Return the [x, y] coordinate for the center point of the cell that contains the specified text.  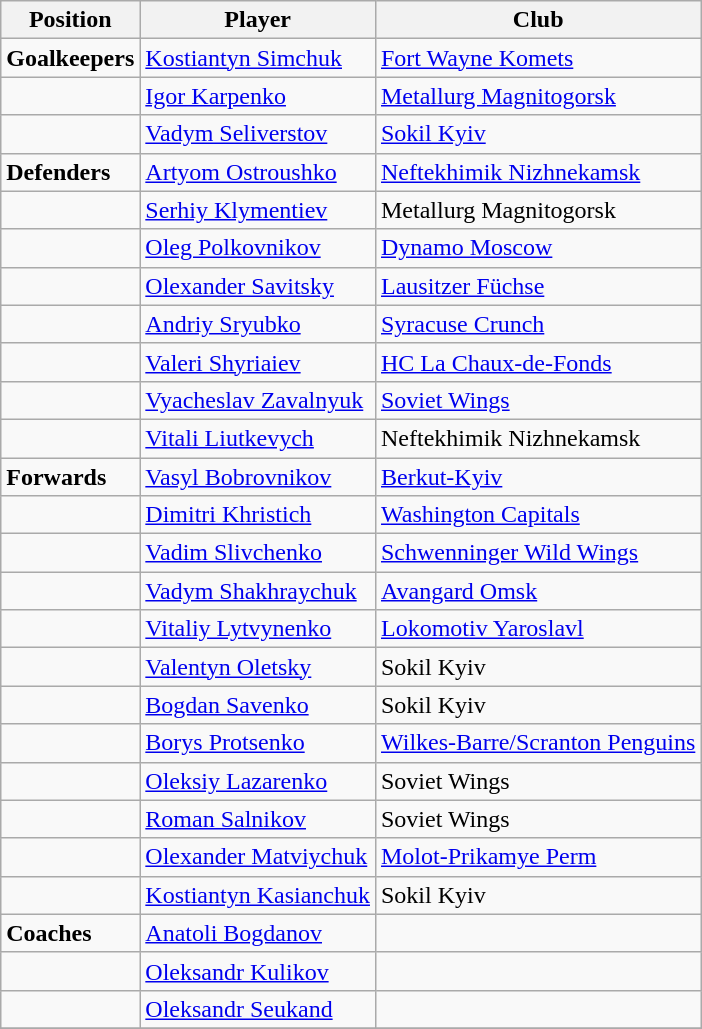
Lausitzer Füchse [538, 286]
Roman Salnikov [258, 819]
Vadym Seliverstov [258, 134]
Olexander Savitsky [258, 286]
Bogdan Savenko [258, 705]
Dynamo Moscow [538, 248]
Goalkeepers [70, 58]
Kostiantyn Kasianchuk [258, 895]
Vitaliy Lytvynenko [258, 629]
Oleksandr Kulikov [258, 971]
Vadym Shakhraychuk [258, 591]
Dimitri Khristich [258, 515]
Oleg Polkovnikov [258, 248]
Valentyn Oletsky [258, 667]
Schwenninger Wild Wings [538, 553]
Artyom Ostroushko [258, 172]
Berkut-Kyiv [538, 477]
Igor Karpenko [258, 96]
Wilkes-Barre/Scranton Penguins [538, 743]
Washington Capitals [538, 515]
Oleksiy Lazarenko [258, 781]
Defenders [70, 172]
Kostiantyn Simchuk [258, 58]
Anatoli Bogdanov [258, 933]
Serhiy Klymentiev [258, 210]
Club [538, 20]
Olexander Matviychuk [258, 857]
Vitali Liutkevych [258, 438]
HC La Chaux-de-Fonds [538, 362]
Oleksandr Seukand [258, 1009]
Player [258, 20]
Andriy Sryubko [258, 324]
Forwards [70, 477]
Syracuse Crunch [538, 324]
Vasyl Bobrovnikov [258, 477]
Vadim Slivchenko [258, 553]
Position [70, 20]
Lokomotiv Yaroslavl [538, 629]
Coaches [70, 933]
Fort Wayne Komets [538, 58]
Vyacheslav Zavalnyuk [258, 400]
Molot-Prikamye Perm [538, 857]
Borys Protsenko [258, 743]
Valeri Shyriaiev [258, 362]
Avangard Omsk [538, 591]
